Output the [X, Y] coordinate of the center of the cell containing the given text.  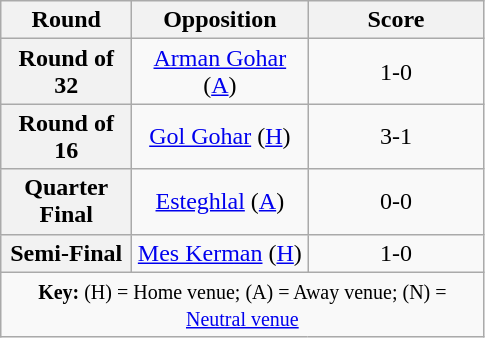
Arman Gohar (A) [220, 72]
3-1 [396, 136]
Opposition [220, 20]
Round of 16 [66, 136]
Semi-Final [66, 253]
0-0 [396, 202]
Score [396, 20]
Quarter Final [66, 202]
Round [66, 20]
Key: (H) = Home venue; (A) = Away venue; (N) = Neutral venue [242, 304]
Esteghlal (A) [220, 202]
Round of 32 [66, 72]
Gol Gohar (H) [220, 136]
Mes Kerman (H) [220, 253]
